Return the (X, Y) coordinate for the center point of the cell that contains the specified text.  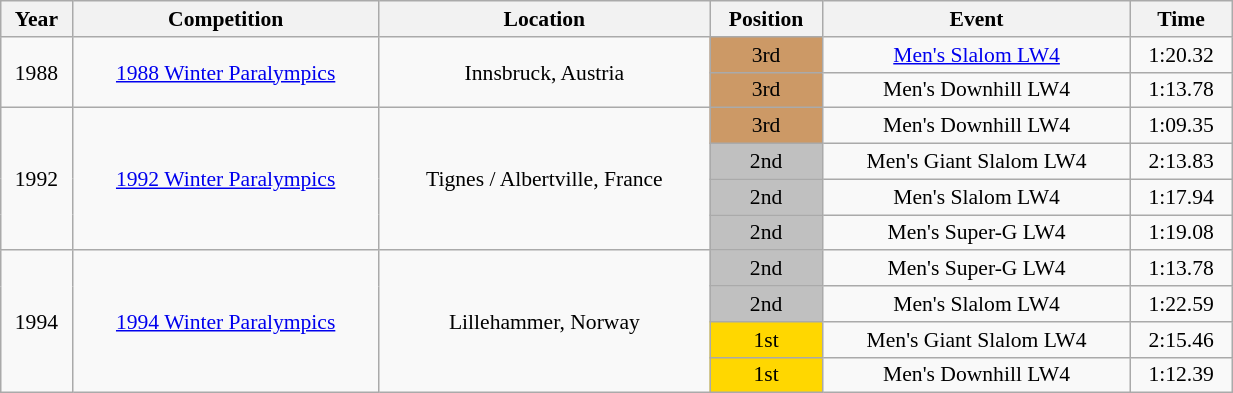
1994 Winter Paralympics (226, 322)
Competition (226, 19)
Event (977, 19)
1988 (36, 72)
1:17.94 (1182, 197)
Position (766, 19)
1:22.59 (1182, 304)
Location (544, 19)
2:13.83 (1182, 162)
1:19.08 (1182, 233)
Year (36, 19)
1:12.39 (1182, 375)
Tignes / Albertville, France (544, 179)
1:20.32 (1182, 55)
1994 (36, 322)
1992 (36, 179)
Lillehammer, Norway (544, 322)
2:15.46 (1182, 340)
Time (1182, 19)
1:09.35 (1182, 126)
1992 Winter Paralympics (226, 179)
Innsbruck, Austria (544, 72)
1988 Winter Paralympics (226, 72)
